Return the [X, Y] coordinate for the center point of the cell that contains the specified text.  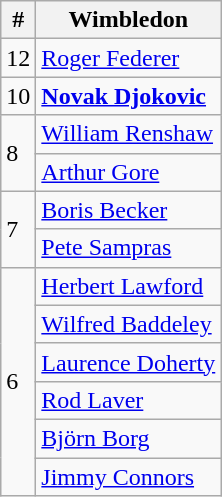
7 [18, 229]
Björn Borg [128, 438]
Roger Federer [128, 58]
Arthur Gore [128, 172]
Wimbledon [128, 20]
# [18, 20]
Wilfred Baddeley [128, 324]
Jimmy Connors [128, 477]
Novak Djokovic [128, 96]
6 [18, 381]
Boris Becker [128, 210]
Laurence Doherty [128, 362]
William Renshaw [128, 134]
Pete Sampras [128, 248]
Rod Laver [128, 400]
10 [18, 96]
Herbert Lawford [128, 286]
8 [18, 153]
12 [18, 58]
